Output the (x, y) coordinate of the center of the cell containing the given text.  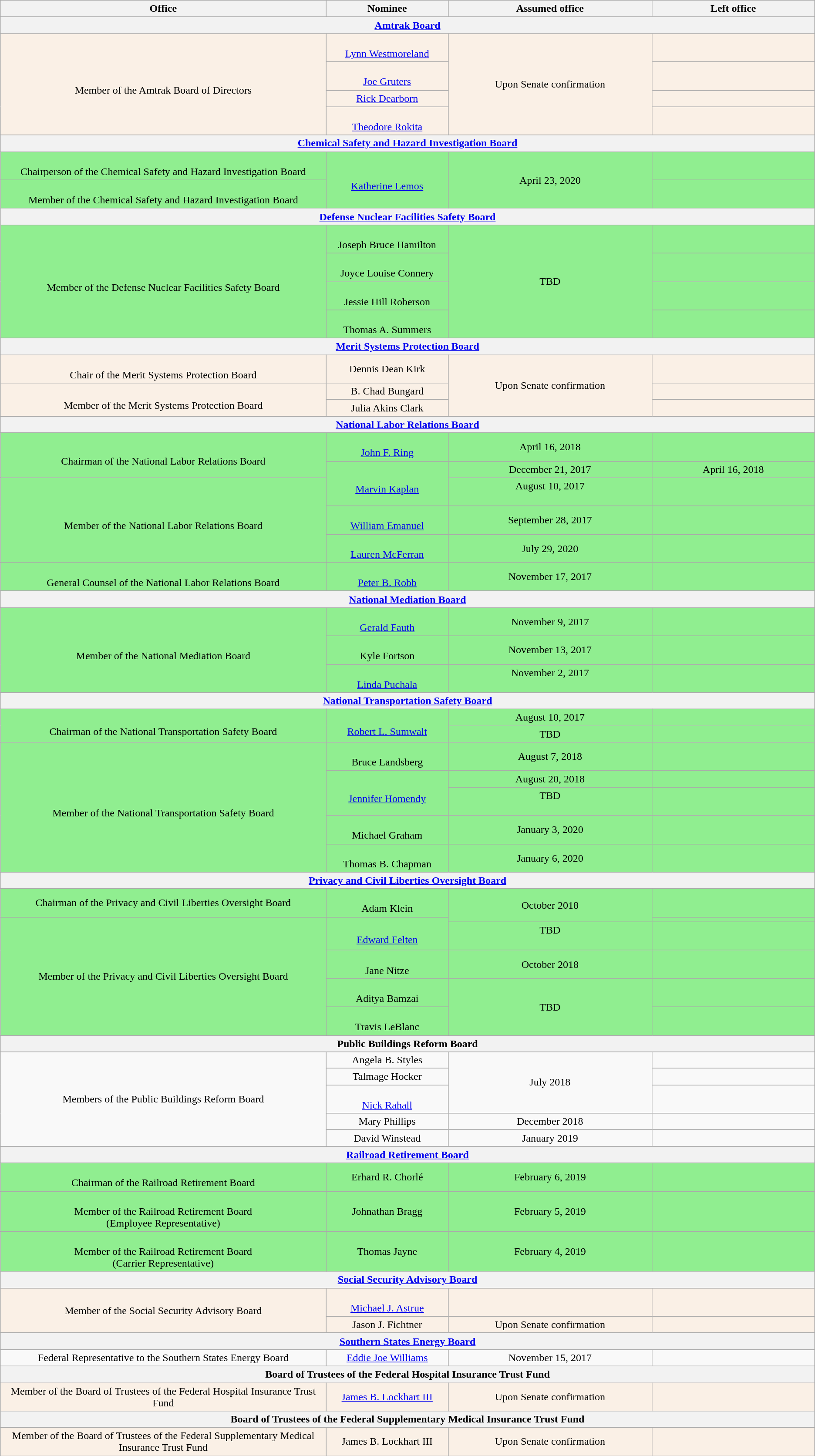
Member of the Defense Nuclear Facilities Safety Board (163, 281)
John F. Ring (387, 447)
Julia Akins Clark (387, 408)
Member of the Board of Trustees of the Federal Supplementary Medical Insurance Trust Fund (163, 1442)
November 13, 2017 (550, 650)
Southern States Energy Board (407, 1341)
Erhard R. Chorlé (387, 1177)
Member of the National Transportation Safety Board (163, 807)
Office (163, 9)
Jennifer Homendy (387, 793)
Joseph Bruce Hamilton (387, 239)
January 2019 (550, 1138)
David Winstead (387, 1138)
Defense Nuclear Facilities Safety Board (407, 216)
Social Security Advisory Board (407, 1280)
January 6, 2020 (550, 858)
Chairman of the National Transportation Safety Board (163, 726)
Michael Graham (387, 830)
Thomas A. Summers (387, 324)
Member of the Chemical Safety and Hazard Investigation Board (163, 194)
Nominee (387, 9)
August 20, 2018 (550, 779)
Edward Felten (387, 934)
Chairman of the National Labor Relations Board (163, 455)
Member of the Railroad Retirement Board (Employee Representative) (163, 1211)
November 9, 2017 (550, 622)
Jessie Hill Roberson (387, 295)
Kyle Fortson (387, 650)
Angela B. Styles (387, 1060)
Travis LeBlanc (387, 1021)
Eddie Joe Williams (387, 1358)
Member of the Merit Systems Protection Board (163, 400)
National Transportation Safety Board (407, 701)
Chairperson of the Chemical Safety and Hazard Investigation Board (163, 165)
Member of the Amtrak Board of Directors (163, 84)
Chemical Safety and Hazard Investigation Board (407, 143)
November 17, 2017 (550, 576)
Member of the National Mediation Board (163, 650)
Theodore Rokita (387, 121)
Michael J. Astrue (387, 1302)
Thomas B. Chapman (387, 858)
Dennis Dean Kirk (387, 369)
Member of the National Labor Relations Board (163, 520)
Merit Systems Protection Board (407, 347)
September 28, 2017 (550, 520)
July 29, 2020 (550, 549)
Johnathan Bragg (387, 1211)
April 23, 2020 (550, 180)
Left office (733, 9)
November 15, 2017 (550, 1358)
William Emanuel (387, 520)
Board of Trustees of the Federal Supplementary Medical Insurance Trust Fund (407, 1419)
December 21, 2017 (550, 469)
Bruce Landsberg (387, 757)
Members of the Public Buildings Reform Board (163, 1099)
Member of the Social Security Advisory Board (163, 1311)
Lauren McFerran (387, 549)
Railroad Retirement Board (407, 1155)
Public Buildings Reform Board (407, 1044)
February 4, 2019 (550, 1251)
Mary Phillips (387, 1122)
Chair of the Merit Systems Protection Board (163, 369)
Aditya Bamzai (387, 993)
Linda Puchala (387, 678)
Joe Gruters (387, 76)
November 2, 2017 (550, 678)
Thomas Jayne (387, 1251)
February 6, 2019 (550, 1177)
Amtrak Board (407, 25)
Marvin Kaplan (387, 483)
Member of the Board of Trustees of the Federal Hospital Insurance Trust Fund (163, 1397)
Member of the Railroad Retirement Board (Carrier Representative) (163, 1251)
Chairman of the Railroad Retirement Board (163, 1177)
Privacy and Civil Liberties Oversight Board (407, 880)
Peter B. Robb (387, 576)
Assumed office (550, 9)
General Counsel of the National Labor Relations Board (163, 576)
Member of the Privacy and Civil Liberties Oversight Board (163, 976)
Jane Nitze (387, 964)
Federal Representative to the Southern States Energy Board (163, 1358)
Chairman of the Privacy and Civil Liberties Oversight Board (163, 903)
Nick Rahall (387, 1099)
Robert L. Sumwalt (387, 726)
Rick Dearborn (387, 98)
Board of Trustees of the Federal Hospital Insurance Trust Fund (407, 1374)
Lynn Westmoreland (387, 48)
National Labor Relations Board (407, 425)
Jason J. Fichtner (387, 1325)
December 2018 (550, 1122)
Katherine Lemos (387, 180)
February 5, 2019 (550, 1211)
B. Chad Bungard (387, 391)
Adam Klein (387, 903)
Talmage Hocker (387, 1077)
National Mediation Board (407, 599)
January 3, 2020 (550, 830)
July 2018 (550, 1082)
August 7, 2018 (550, 757)
Joyce Louise Connery (387, 267)
Gerald Fauth (387, 622)
